Determine the [X, Y] coordinate at the center of the cell enclosing the given text.  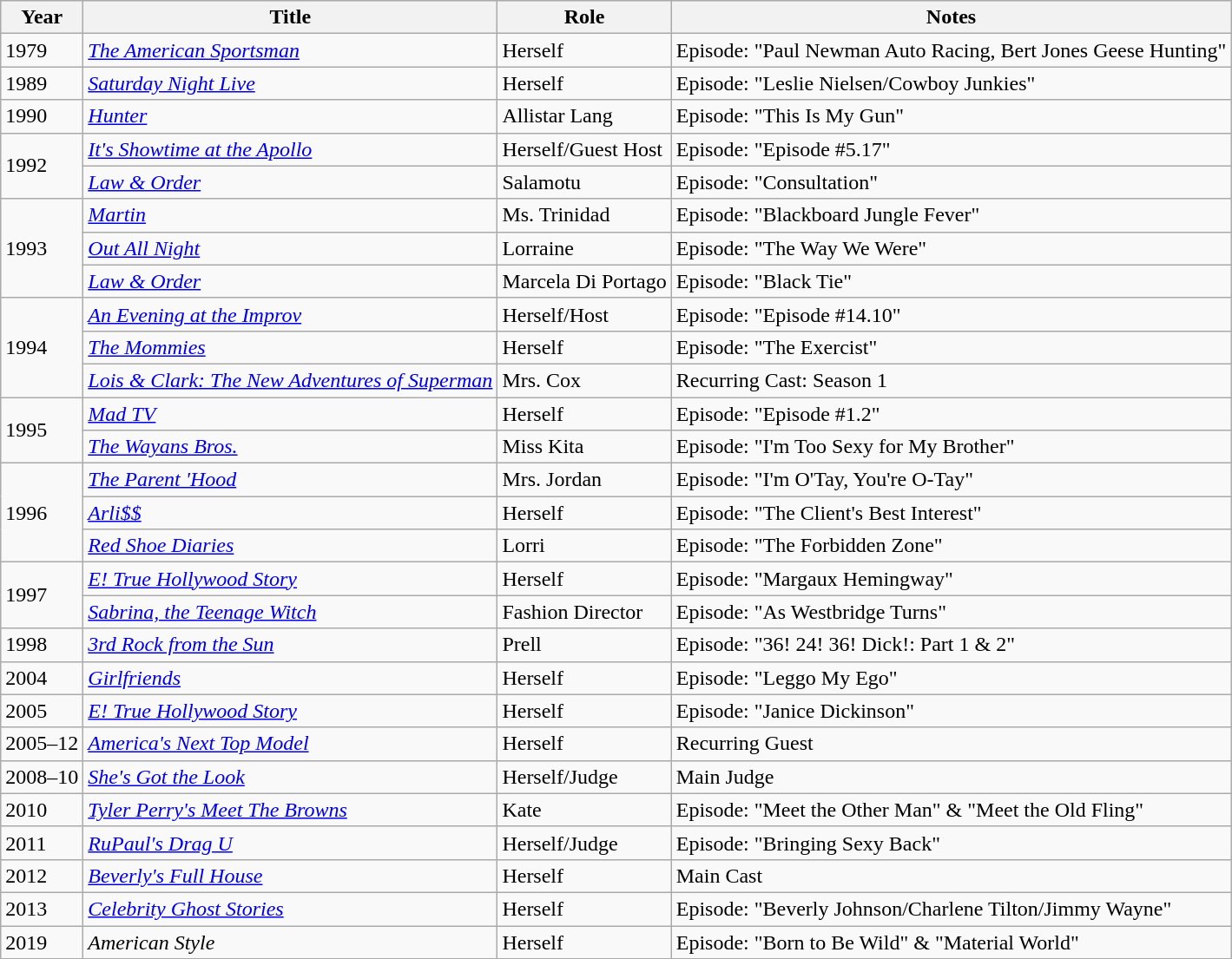
Recurring Cast: Season 1 [952, 380]
Herself/Host [584, 314]
2008–10 [42, 777]
1996 [42, 513]
Episode: "Born to Be Wild" & "Material World" [952, 942]
Martin [290, 215]
Mad TV [290, 414]
Episode: "Episode #5.17" [952, 149]
Girlfriends [290, 678]
Main Cast [952, 876]
1994 [42, 347]
America's Next Top Model [290, 744]
2019 [42, 942]
1992 [42, 166]
Episode: "Episode #14.10" [952, 314]
Lois & Clark: The New Adventures of Superman [290, 380]
The Mommies [290, 347]
Beverly's Full House [290, 876]
Episode: "As Westbridge Turns" [952, 612]
1993 [42, 248]
2005 [42, 711]
1990 [42, 116]
Episode: "I'm O'Tay, You're O-Tay" [952, 480]
Prell [584, 645]
An Evening at the Improv [290, 314]
Episode: "This Is My Gun" [952, 116]
Episode: "Meet the Other Man" & "Meet the Old Fling" [952, 810]
Episode: "The Exercist" [952, 347]
Sabrina, the Teenage Witch [290, 612]
Episode: "The Way We Were" [952, 248]
Year [42, 17]
Miss Kita [584, 447]
Herself/Guest Host [584, 149]
The American Sportsman [290, 50]
2004 [42, 678]
Mrs. Cox [584, 380]
Episode: "Janice Dickinson" [952, 711]
Episode: "Leggo My Ego" [952, 678]
2010 [42, 810]
Episode: "36! 24! 36! Dick!: Part 1 & 2" [952, 645]
Episode: "The Client's Best Interest" [952, 513]
Episode: "Episode #1.2" [952, 414]
1998 [42, 645]
Notes [952, 17]
1995 [42, 430]
It's Showtime at the Apollo [290, 149]
Saturday Night Live [290, 83]
Title [290, 17]
Hunter [290, 116]
Tyler Perry's Meet The Browns [290, 810]
Episode: "Blackboard Jungle Fever" [952, 215]
2005–12 [42, 744]
Episode: "Leslie Nielsen/Cowboy Junkies" [952, 83]
Out All Night [290, 248]
Kate [584, 810]
Salamotu [584, 182]
Lorraine [584, 248]
Fashion Director [584, 612]
Episode: "Bringing Sexy Back" [952, 843]
2013 [42, 909]
1979 [42, 50]
Allistar Lang [584, 116]
Main Judge [952, 777]
Red Shoe Diaries [290, 546]
Episode: "Margaux Hemingway" [952, 579]
1989 [42, 83]
Ms. Trinidad [584, 215]
RuPaul's Drag U [290, 843]
Episode: "Black Tie" [952, 281]
Celebrity Ghost Stories [290, 909]
Recurring Guest [952, 744]
Episode: "Paul Newman Auto Racing, Bert Jones Geese Hunting" [952, 50]
The Parent 'Hood [290, 480]
Episode: "The Forbidden Zone" [952, 546]
Mrs. Jordan [584, 480]
Arli$$ [290, 513]
Episode: "Beverly Johnson/Charlene Tilton/Jimmy Wayne" [952, 909]
She's Got the Look [290, 777]
Episode: "I'm Too Sexy for My Brother" [952, 447]
3rd Rock from the Sun [290, 645]
American Style [290, 942]
The Wayans Bros. [290, 447]
Lorri [584, 546]
Episode: "Consultation" [952, 182]
1997 [42, 595]
2011 [42, 843]
2012 [42, 876]
Role [584, 17]
Marcela Di Portago [584, 281]
